Capture the cell that displays the provided text and extract its [x, y] central coordinate. 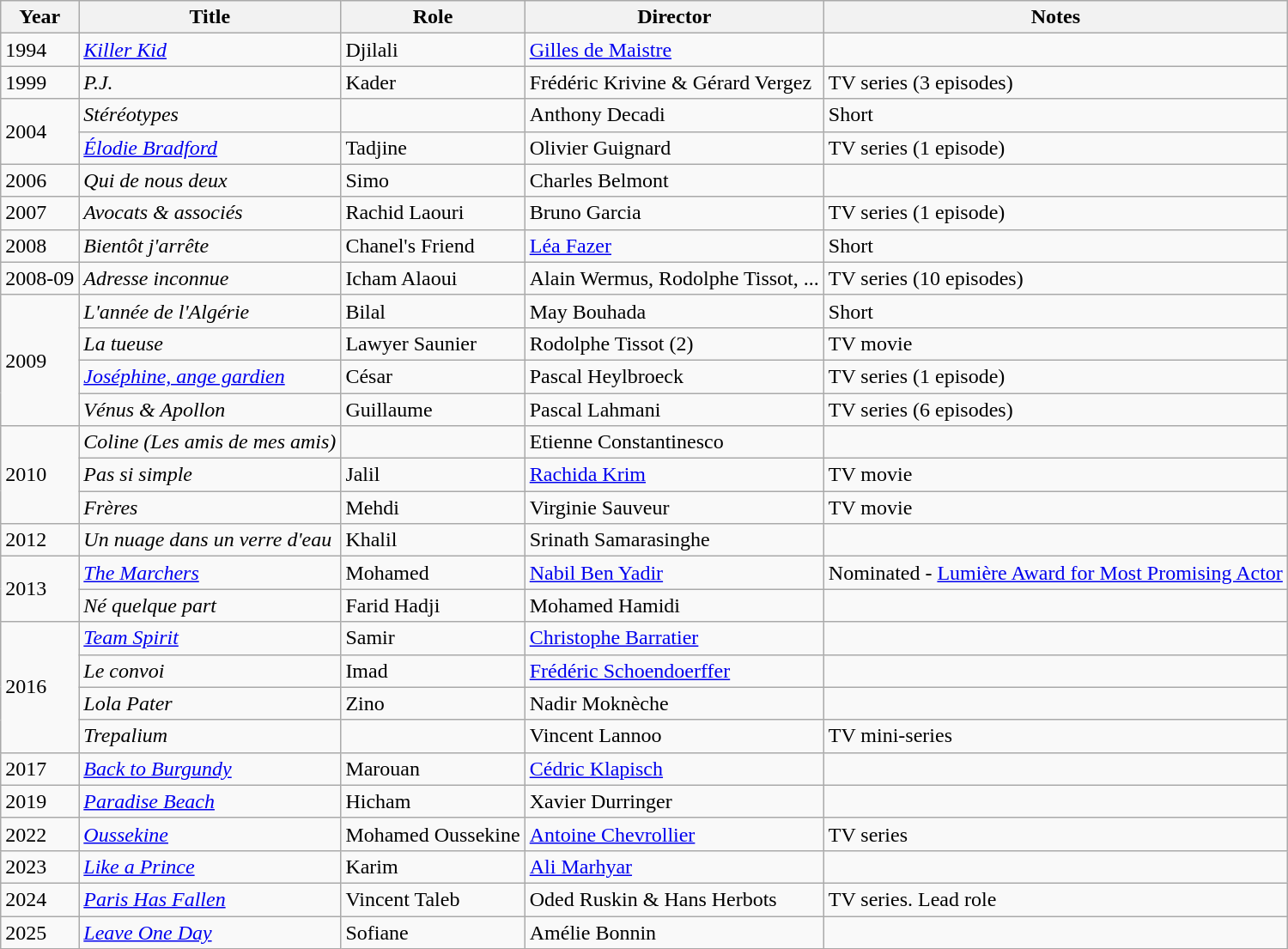
Paris Has Fallen [210, 899]
Rachida Krim [674, 475]
Role [433, 17]
Guillaume [433, 410]
Pas si simple [210, 475]
P.J. [210, 82]
Joséphine, ange gardien [210, 376]
Rodolphe Tissot (2) [674, 344]
Nominated - Lumière Award for Most Promising Actor [1055, 573]
Stéréotypes [210, 115]
Srinath Samarasinghe [674, 540]
Director [674, 17]
Olivier Guignard [674, 148]
Jalil [433, 475]
Paradise Beach [210, 801]
2007 [39, 213]
Christophe Barratier [674, 638]
TV series (6 episodes) [1055, 410]
Chanel's Friend [433, 246]
2006 [39, 180]
Nabil Ben Yadir [674, 573]
Charles Belmont [674, 180]
2022 [39, 834]
TV series (3 episodes) [1055, 82]
TV series (10 episodes) [1055, 278]
1994 [39, 50]
Lawyer Saunier [433, 344]
Tadjine [433, 148]
TV series [1055, 834]
Ali Marhyar [674, 867]
Oded Ruskin & Hans Herbots [674, 899]
Djilali [433, 50]
2016 [39, 687]
Bientôt j'arrête [210, 246]
2017 [39, 769]
1999 [39, 82]
2023 [39, 867]
2013 [39, 589]
Etienne Constantinesco [674, 442]
2012 [39, 540]
Marouan [433, 769]
L'année de l'Algérie [210, 311]
TV series. Lead role [1055, 899]
Le convoi [210, 671]
La tueuse [210, 344]
César [433, 376]
Simo [433, 180]
Kader [433, 82]
2009 [39, 360]
Xavier Durringer [674, 801]
2008 [39, 246]
Élodie Bradford [210, 148]
Vénus & Apollon [210, 410]
Oussekine [210, 834]
Gilles de Maistre [674, 50]
Lola Pater [210, 703]
Amélie Bonnin [674, 932]
Qui de nous deux [210, 180]
Hicham [433, 801]
Killer Kid [210, 50]
Antoine Chevrollier [674, 834]
Samir [433, 638]
2008-09 [39, 278]
TV mini-series [1055, 736]
Adresse inconnue [210, 278]
May Bouhada [674, 311]
Un nuage dans un verre d'eau [210, 540]
Back to Burgundy [210, 769]
Team Spirit [210, 638]
Né quelque part [210, 605]
Pascal Lahmani [674, 410]
Frédéric Schoendoerffer [674, 671]
Like a Prince [210, 867]
2010 [39, 475]
Rachid Laouri [433, 213]
Mohamed Oussekine [433, 834]
Frédéric Krivine & Gérard Vergez [674, 82]
Khalil [433, 540]
2024 [39, 899]
Anthony Decadi [674, 115]
Year [39, 17]
Virginie Sauveur [674, 508]
Icham Alaoui [433, 278]
Mohamed Hamidi [674, 605]
Alain Wermus, Rodolphe Tissot, ... [674, 278]
Notes [1055, 17]
Léa Fazer [674, 246]
Bruno Garcia [674, 213]
Nadir Moknèche [674, 703]
Title [210, 17]
Trepalium [210, 736]
2019 [39, 801]
Karim [433, 867]
Vincent Lannoo [674, 736]
The Marchers [210, 573]
Vincent Taleb [433, 899]
Bilal [433, 311]
Coline (Les amis de mes amis) [210, 442]
2025 [39, 932]
Sofiane [433, 932]
Zino [433, 703]
Imad [433, 671]
Farid Hadji [433, 605]
Pascal Heylbroeck [674, 376]
2004 [39, 131]
Mohamed [433, 573]
Mehdi [433, 508]
Frères [210, 508]
Leave One Day [210, 932]
Cédric Klapisch [674, 769]
Avocats & associés [210, 213]
